Identify which cell holds the provided text, then report its (X, Y) central coordinate. 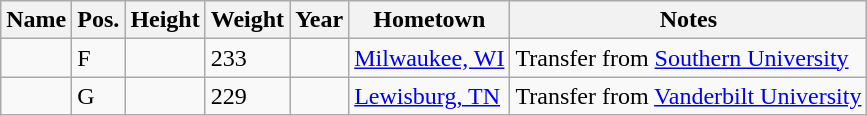
Weight (247, 20)
Pos. (98, 20)
233 (247, 58)
Height (165, 20)
Lewisburg, TN (430, 96)
G (98, 96)
Transfer from Southern University (688, 58)
229 (247, 96)
Name (36, 20)
Transfer from Vanderbilt University (688, 96)
Notes (688, 20)
Hometown (430, 20)
F (98, 58)
Milwaukee, WI (430, 58)
Year (320, 20)
